Output the (x, y) coordinate of the center of the cell containing the given text.  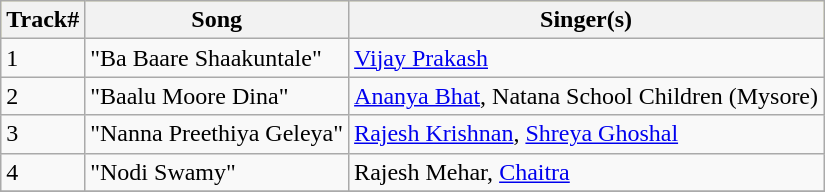
3 (43, 134)
"Nodi Swamy" (217, 172)
"Ba Baare Shaakuntale" (217, 58)
"Baalu Moore Dina" (217, 96)
Ananya Bhat, Natana School Children (Mysore) (586, 96)
Rajesh Krishnan, Shreya Ghoshal (586, 134)
Singer(s) (586, 20)
1 (43, 58)
2 (43, 96)
4 (43, 172)
Rajesh Mehar, Chaitra (586, 172)
Song (217, 20)
Vijay Prakash (586, 58)
"Nanna Preethiya Geleya" (217, 134)
Track# (43, 20)
